Return [x, y] of the center of cell containing provided text 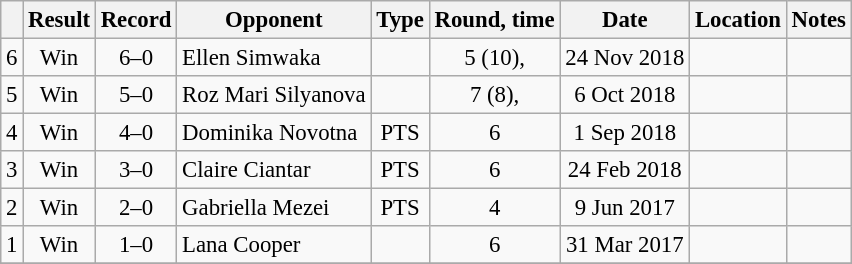
3–0 [136, 170]
1 Sep 2018 [625, 133]
5–0 [136, 95]
6–0 [136, 58]
Claire Ciantar [274, 170]
5 [12, 95]
Roz Mari Silyanova [274, 95]
Location [738, 20]
3 [12, 170]
4–0 [136, 133]
1 [12, 245]
Date [625, 20]
Opponent [274, 20]
Round, time [494, 20]
Result [60, 20]
Lana Cooper [274, 245]
5 (10), [494, 58]
24 Nov 2018 [625, 58]
Gabriella Mezei [274, 208]
2–0 [136, 208]
Type [400, 20]
6 Oct 2018 [625, 95]
31 Mar 2017 [625, 245]
1–0 [136, 245]
Notes [818, 20]
7 (8), [494, 95]
Dominika Novotna [274, 133]
2 [12, 208]
24 Feb 2018 [625, 170]
9 Jun 2017 [625, 208]
Ellen Simwaka [274, 58]
Record [136, 20]
